Return [x, y] of the center of cell containing provided text 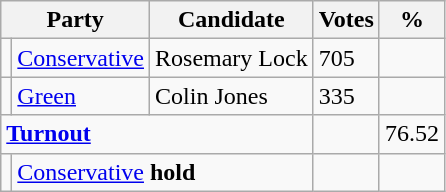
335 [346, 96]
Colin Jones [232, 96]
Conservative [81, 58]
Rosemary Lock [232, 58]
705 [346, 58]
76.52 [412, 134]
Turnout [157, 134]
% [412, 20]
Party [76, 20]
Votes [346, 20]
Green [81, 96]
Candidate [232, 20]
Conservative hold [162, 172]
